Determine the (x, y) coordinate at the center of the cell enclosing the given text.  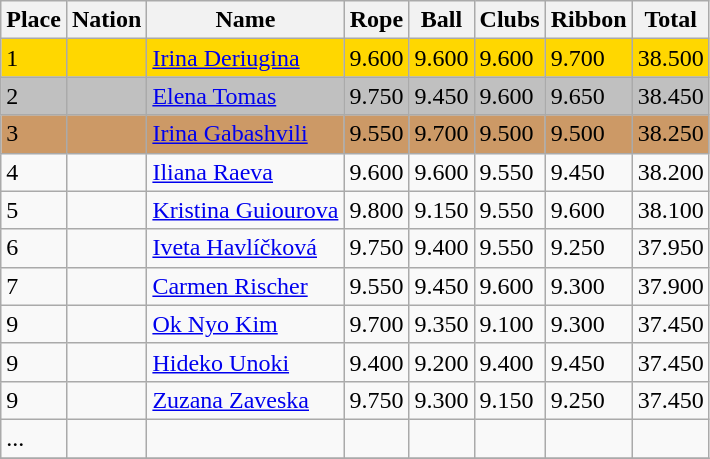
9.100 (510, 324)
37.900 (670, 286)
Total (670, 20)
Ribbon (588, 20)
38.500 (670, 58)
38.100 (670, 210)
Kristina Guiourova (246, 210)
Irina Deriugina (246, 58)
Iliana Raeva (246, 172)
Nation (106, 20)
9.200 (442, 362)
Iveta Havlíčková (246, 248)
38.250 (670, 134)
Rope (376, 20)
Place (34, 20)
6 (34, 248)
7 (34, 286)
Ok Nyo Kim (246, 324)
9.650 (588, 96)
Ball (442, 20)
4 (34, 172)
Name (246, 20)
9.350 (442, 324)
3 (34, 134)
1 (34, 58)
Carmen Rischer (246, 286)
38.200 (670, 172)
2 (34, 96)
Clubs (510, 20)
Hideko Unoki (246, 362)
Elena Tomas (246, 96)
5 (34, 210)
38.450 (670, 96)
Irina Gabashvili (246, 134)
9.800 (376, 210)
Zuzana Zaveska (246, 400)
... (34, 438)
37.950 (670, 248)
